For the text-containing cell, return its midpoint in [X, Y] coordinate format. 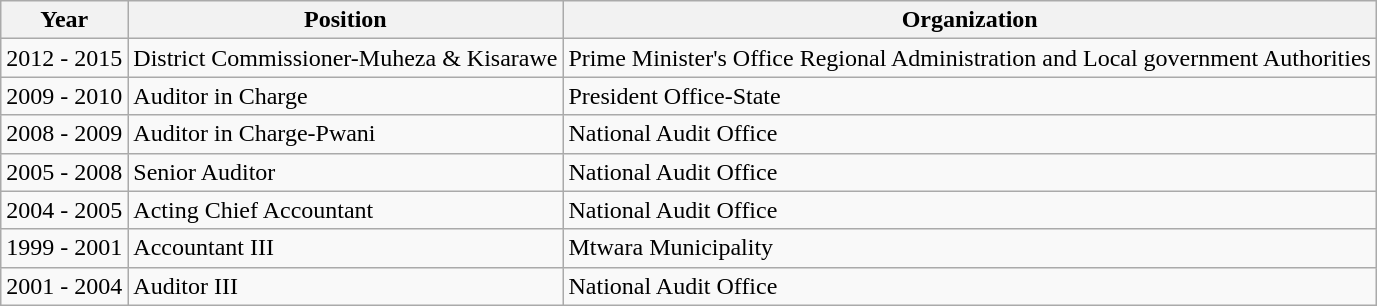
Senior Auditor [346, 172]
Accountant III [346, 248]
Mtwara Municipality [970, 248]
Auditor III [346, 286]
Auditor in Charge-Pwani [346, 134]
2004 - 2005 [64, 210]
2001 - 2004 [64, 286]
2009 - 2010 [64, 96]
2012 - 2015 [64, 58]
Prime Minister's Office Regional Administration and Local government Authorities [970, 58]
Acting Chief Accountant [346, 210]
2008 - 2009 [64, 134]
1999 - 2001 [64, 248]
Year [64, 20]
Position [346, 20]
2005 - 2008 [64, 172]
Organization [970, 20]
District Commissioner-Muheza & Kisarawe [346, 58]
Auditor in Charge [346, 96]
President Office-State [970, 96]
